From the cell containing the given text, extract its center point as (X, Y) coordinate. 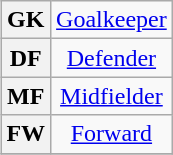
DF (26, 58)
GK (26, 20)
FW (26, 134)
Defender (112, 58)
MF (26, 96)
Goalkeeper (112, 20)
Midfielder (112, 96)
Forward (112, 134)
